Scan for the cell matching the given text and deliver its [x, y] coordinate at center. 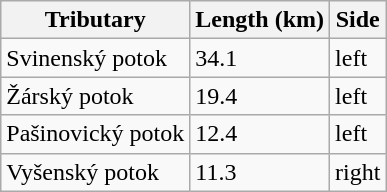
19.4 [260, 96]
Vyšenský potok [96, 172]
Side [358, 20]
11.3 [260, 172]
Length (km) [260, 20]
Pašinovický potok [96, 134]
12.4 [260, 134]
right [358, 172]
34.1 [260, 58]
Svinenský potok [96, 58]
Žárský potok [96, 96]
Tributary [96, 20]
